Return (X, Y) of the center of cell containing provided text 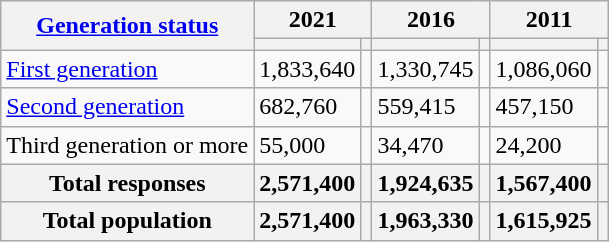
2016 (431, 20)
1,615,925 (544, 221)
1,567,400 (544, 183)
First generation (128, 69)
24,200 (544, 145)
457,150 (544, 107)
1,833,640 (308, 69)
Total responses (128, 183)
1,330,745 (426, 69)
Generation status (128, 26)
1,963,330 (426, 221)
1,924,635 (426, 183)
682,760 (308, 107)
34,470 (426, 145)
Total population (128, 221)
559,415 (426, 107)
1,086,060 (544, 69)
Second generation (128, 107)
2011 (549, 20)
55,000 (308, 145)
2021 (313, 20)
Third generation or more (128, 145)
